Find where the given text appears and provide that cell's center as (x, y) coordinate. 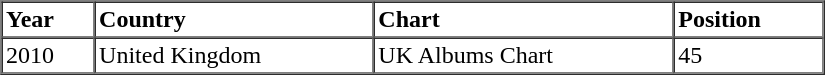
UK Albums Chart (524, 56)
Year (48, 20)
45 (749, 56)
United Kingdom (234, 56)
Position (749, 20)
Chart (524, 20)
Country (234, 20)
2010 (48, 56)
